Return [X, Y] of the center of cell containing provided text 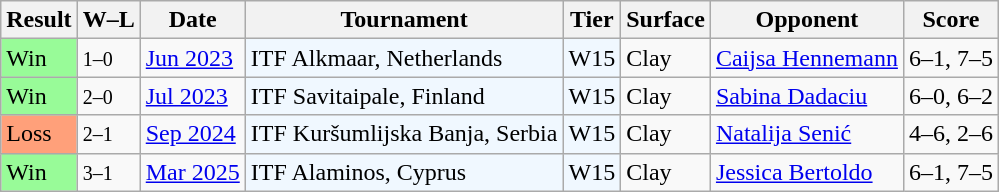
Tournament [404, 20]
Score [950, 20]
Caijsa Hennemann [806, 58]
ITF Kuršumlijska Banja, Serbia [404, 134]
Jul 2023 [192, 96]
2–1 [108, 134]
6–0, 6–2 [950, 96]
Jun 2023 [192, 58]
ITF Alaminos, Cyprus [404, 172]
Sep 2024 [192, 134]
1–0 [108, 58]
ITF Savitaipale, Finland [404, 96]
Tier [592, 20]
Surface [666, 20]
W–L [108, 20]
4–6, 2–6 [950, 134]
Opponent [806, 20]
Natalija Senić [806, 134]
Jessica Bertoldo [806, 172]
Result [39, 20]
ITF Alkmaar, Netherlands [404, 58]
Mar 2025 [192, 172]
Sabina Dadaciu [806, 96]
Date [192, 20]
Loss [39, 134]
3–1 [108, 172]
2–0 [108, 96]
